Return the [X, Y] coordinate for the center point of the cell that contains the specified text.  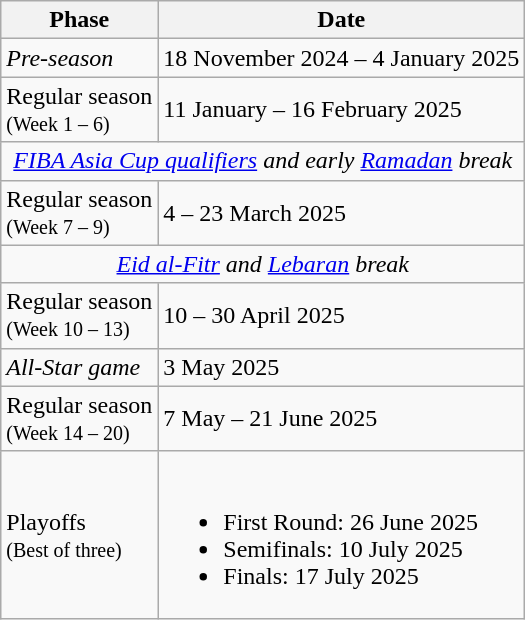
18 November 2024 – 4 January 2025 [342, 58]
Regular season(Week 1 – 6) [80, 110]
Eid al-Fitr and Lebaran break [263, 264]
3 May 2025 [342, 367]
All-Star game [80, 367]
10 – 30 April 2025 [342, 316]
4 – 23 March 2025 [342, 212]
Regular season(Week 10 – 13) [80, 316]
FIBA Asia Cup qualifiers and early Ramadan break [263, 161]
Phase [80, 20]
Date [342, 20]
Regular season(Week 7 – 9) [80, 212]
Pre-season [80, 58]
Regular season(Week 14 – 20) [80, 418]
First Round: 26 June 2025Semifinals: 10 July 2025Finals: 17 July 2025 [342, 534]
11 January – 16 February 2025 [342, 110]
7 May – 21 June 2025 [342, 418]
Playoffs(Best of three) [80, 534]
